Capture the cell that displays the provided text and extract its (x, y) central coordinate. 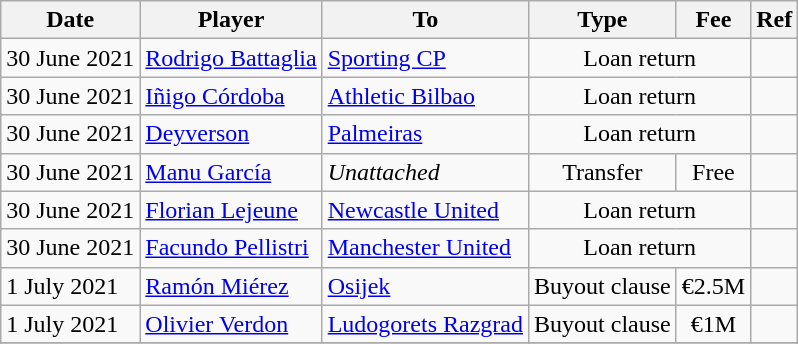
To (425, 20)
Free (713, 172)
Newcastle United (425, 210)
Type (603, 20)
Manu García (231, 172)
Ludogorets Razgrad (425, 324)
Ramón Miérez (231, 286)
Rodrigo Battaglia (231, 58)
Athletic Bilbao (425, 96)
Deyverson (231, 134)
€1M (713, 324)
Date (70, 20)
Ref (774, 20)
Sporting CP (425, 58)
Manchester United (425, 248)
Player (231, 20)
€2.5M (713, 286)
Transfer (603, 172)
Palmeiras (425, 134)
Unattached (425, 172)
Osijek (425, 286)
Iñigo Córdoba (231, 96)
Olivier Verdon (231, 324)
Fee (713, 20)
Facundo Pellistri (231, 248)
Florian Lejeune (231, 210)
